Return the (x, y) coordinate for the center point of the cell that contains the specified text.  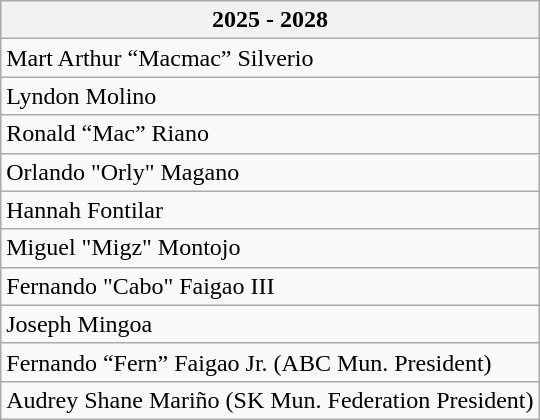
Joseph Mingoa (270, 324)
Ronald “Mac” Riano (270, 134)
2025 - 2028 (270, 20)
Lyndon Molino (270, 96)
Miguel "Migz" Montojo (270, 248)
Orlando "Orly" Magano (270, 172)
Audrey Shane Mariño (SK Mun. Federation President) (270, 400)
Fernando "Cabo" Faigao III (270, 286)
Hannah Fontilar (270, 210)
Mart Arthur “Macmac” Silverio (270, 58)
Fernando “Fern” Faigao Jr. (ABC Mun. President) (270, 362)
